Find where the given text appears and provide that cell's center as [X, Y] coordinate. 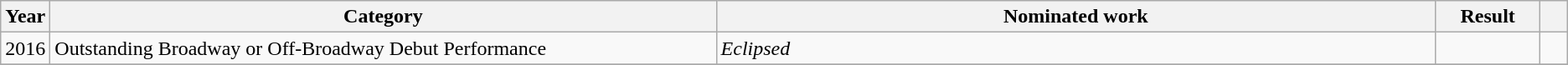
Eclipsed [1075, 48]
2016 [25, 48]
Nominated work [1075, 17]
Outstanding Broadway or Off-Broadway Debut Performance [384, 48]
Year [25, 17]
Category [384, 17]
Result [1488, 17]
